Locate the cell with the specified text and output its [X, Y] center coordinate. 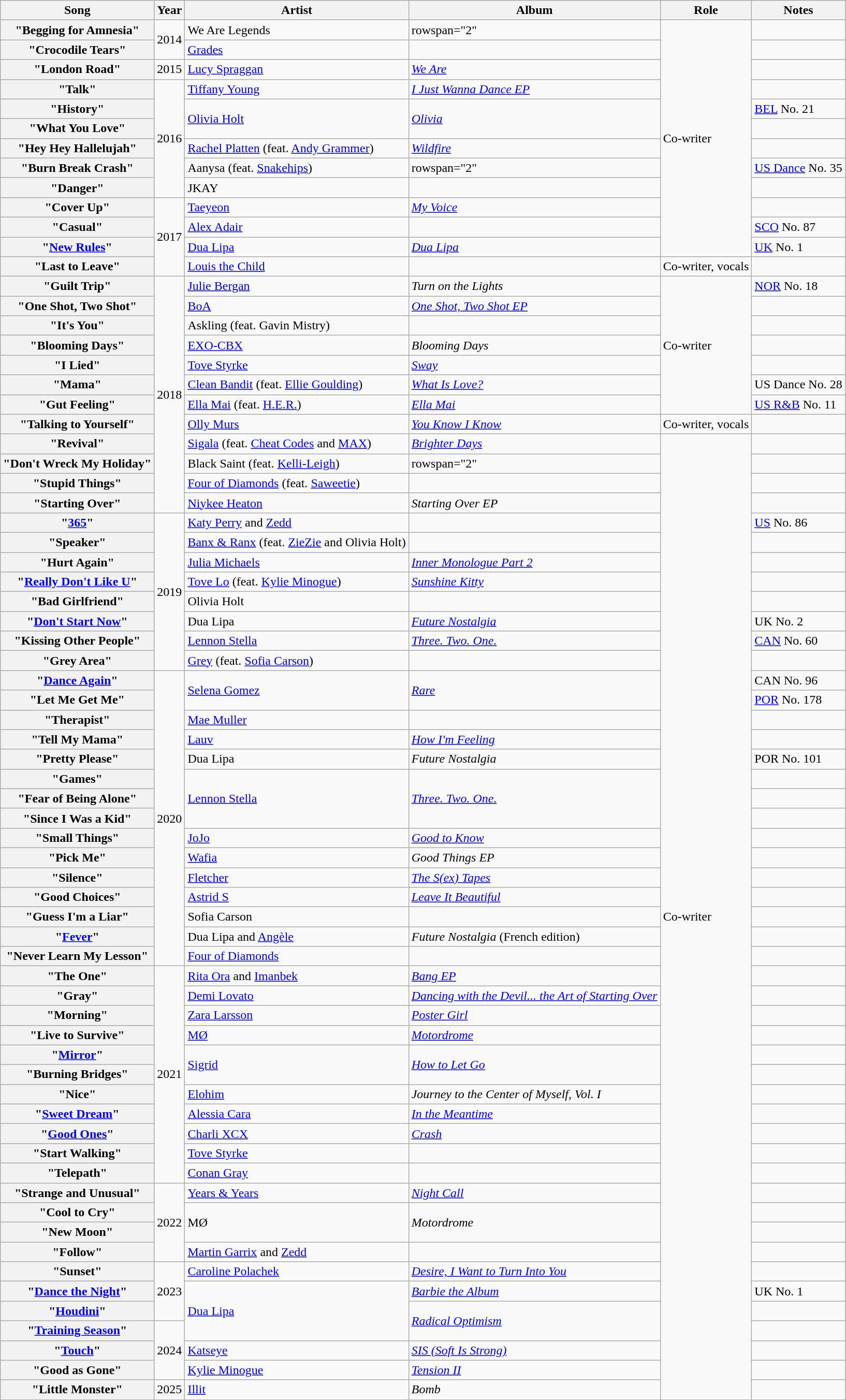
SCO No. 87 [798, 227]
2015 [170, 69]
"Little Monster" [78, 1390]
"Pick Me" [78, 857]
Conan Gray [297, 1173]
We Are Legends [297, 30]
2020 [170, 818]
In the Meantime [534, 1114]
"New Moon" [78, 1232]
"Good Choices" [78, 897]
What Is Love? [534, 385]
"Sunset" [78, 1272]
US Dance No. 35 [798, 168]
Olly Murs [297, 424]
Four of Diamonds (feat. Saweetie) [297, 483]
Rachel Platten (feat. Andy Grammer) [297, 148]
2018 [170, 395]
You Know I Know [534, 424]
"The One" [78, 976]
Olivia [534, 119]
"Strange and Unusual" [78, 1192]
Starting Over EP [534, 503]
"Small Things" [78, 838]
"Guilt Trip" [78, 286]
"Hurt Again" [78, 562]
2017 [170, 237]
Desire, I Want to Turn Into You [534, 1272]
"Dance the Night" [78, 1291]
"Good as Gone" [78, 1370]
Askling (feat. Gavin Mistry) [297, 326]
Sunshine Kitty [534, 582]
Four of Diamonds [297, 956]
Grades [297, 50]
"Blooming Days" [78, 345]
Zara Larsson [297, 1015]
Rare [534, 690]
"It's You" [78, 326]
"Nice" [78, 1094]
2019 [170, 591]
Selena Gomez [297, 690]
Lauv [297, 739]
"Guess I'm a Liar" [78, 917]
Tove Lo (feat. Kylie Minogue) [297, 582]
How to Let Go [534, 1064]
Ella Mai [534, 404]
Banx & Ranx (feat. ZieZie and Olivia Holt) [297, 542]
US R&B No. 11 [798, 404]
Illit [297, 1390]
My Voice [534, 207]
How I'm Feeling [534, 739]
"Revival" [78, 444]
Barbie the Album [534, 1291]
"Casual" [78, 227]
Journey to the Center of Myself, Vol. I [534, 1094]
"Morning" [78, 1015]
"Games" [78, 779]
Fletcher [297, 878]
Charli XCX [297, 1133]
Caroline Polachek [297, 1272]
"What You Love" [78, 128]
"Really Don't Like U" [78, 582]
Black Saint (feat. Kelli-Leigh) [297, 463]
"Gut Feeling" [78, 404]
2014 [170, 40]
"Dance Again" [78, 680]
SIS (Soft Is Strong) [534, 1350]
Dua Lipa and Angèle [297, 937]
Song [78, 10]
"Grey Area" [78, 661]
Rita Ora and Imanbek [297, 976]
Album [534, 10]
I Just Wanna Dance EP [534, 89]
"Gray" [78, 996]
"Never Learn My Lesson" [78, 956]
Wildfire [534, 148]
Good to Know [534, 838]
Good Things EP [534, 857]
"Speaker" [78, 542]
Dancing with the Devil... the Art of Starting Over [534, 996]
BoA [297, 306]
POR No. 178 [798, 700]
"Houdini" [78, 1311]
"Danger" [78, 187]
2022 [170, 1222]
"Silence" [78, 878]
BEL No. 21 [798, 109]
"Start Walking" [78, 1153]
"Telepath" [78, 1173]
Sigrid [297, 1064]
Alex Adair [297, 227]
Bang EP [534, 976]
JoJo [297, 838]
"Mama" [78, 385]
Bomb [534, 1390]
"Burn Break Crash" [78, 168]
Blooming Days [534, 345]
Katy Perry and Zedd [297, 522]
The S(ex) Tapes [534, 878]
Lucy Spraggan [297, 69]
"London Road" [78, 69]
Kylie Minogue [297, 1370]
Tension II [534, 1370]
"Tell My Mama" [78, 739]
"Fear of Being Alone" [78, 798]
Grey (feat. Sofia Carson) [297, 661]
"Don't Start Now" [78, 621]
Julia Michaels [297, 562]
"Since I Was a Kid" [78, 818]
Sigala (feat. Cheat Codes and MAX) [297, 444]
Sofia Carson [297, 917]
CAN No. 96 [798, 680]
Night Call [534, 1192]
US Dance No. 28 [798, 385]
Astrid S [297, 897]
Ella Mai (feat. H.E.R.) [297, 404]
"Therapist" [78, 720]
Brighter Days [534, 444]
"Live to Survive" [78, 1035]
"Training Season" [78, 1331]
"Begging for Amnesia" [78, 30]
Taeyeon [297, 207]
Niykee Heaton [297, 503]
Martin Garrix and Zedd [297, 1252]
EXO-CBX [297, 345]
"Touch" [78, 1350]
"Fever" [78, 937]
"Don't Wreck My Holiday" [78, 463]
"Burning Bridges" [78, 1074]
Year [170, 10]
UK No. 2 [798, 621]
Future Nostalgia (French edition) [534, 937]
"I Lied" [78, 365]
"Starting Over" [78, 503]
Katseye [297, 1350]
Julie Bergan [297, 286]
2016 [170, 138]
2024 [170, 1350]
"Talk" [78, 89]
"Follow" [78, 1252]
Tiffany Young [297, 89]
"Last to Leave" [78, 267]
"Cover Up" [78, 207]
CAN No. 60 [798, 641]
Role [706, 10]
US No. 86 [798, 522]
Leave It Beautiful [534, 897]
"Stupid Things" [78, 483]
Mae Muller [297, 720]
"Hey Hey Hallelujah" [78, 148]
Clean Bandit (feat. Ellie Goulding) [297, 385]
"365" [78, 522]
"Kissing Other People" [78, 641]
"Mirror" [78, 1055]
Artist [297, 10]
Demi Lovato [297, 996]
"History" [78, 109]
Turn on the Lights [534, 286]
"Bad Girlfriend" [78, 602]
2023 [170, 1291]
2025 [170, 1390]
Radical Optimism [534, 1321]
Crash [534, 1133]
"Good Ones" [78, 1133]
"New Rules" [78, 247]
"Talking to Yourself" [78, 424]
"Let Me Get Me" [78, 700]
"Sweet Dream" [78, 1114]
Poster Girl [534, 1015]
One Shot, Two Shot EP [534, 306]
We Are [534, 69]
Years & Years [297, 1192]
"Pretty Please" [78, 759]
Inner Monologue Part 2 [534, 562]
Aanysa (feat. Snakehips) [297, 168]
Elohim [297, 1094]
Alessia Cara [297, 1114]
Wafia [297, 857]
2021 [170, 1075]
POR No. 101 [798, 759]
Sway [534, 365]
Louis the Child [297, 267]
Notes [798, 10]
"Cool to Cry" [78, 1213]
"Crocodile Tears" [78, 50]
"One Shot, Two Shot" [78, 306]
JKAY [297, 187]
NOR No. 18 [798, 286]
